Identify which cell holds the provided text, then report its [X, Y] central coordinate. 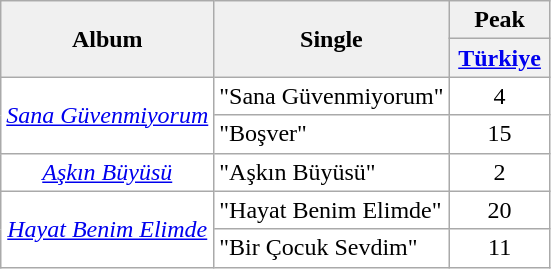
Album [108, 39]
20 [500, 210]
"Boşver" [332, 134]
"Aşkın Büyüsü" [332, 172]
4 [500, 96]
Aşkın Büyüsü [108, 172]
"Bir Çocuk Sevdim" [332, 248]
11 [500, 248]
Single [332, 39]
Peak [500, 20]
Hayat Benim Elimde [108, 229]
Sana Güvenmiyorum [108, 115]
"Hayat Benim Elimde" [332, 210]
2 [500, 172]
Türkiye [500, 58]
15 [500, 134]
"Sana Güvenmiyorum" [332, 96]
